Detect which cell encompasses the target text, then output its [x, y] center coordinate. 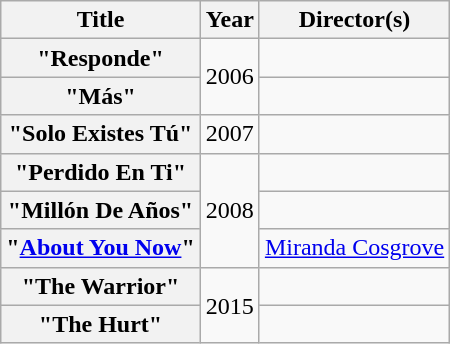
"The Warrior" [101, 286]
Year [230, 20]
2007 [230, 134]
"The Hurt" [101, 324]
2006 [230, 77]
"Millón De Años" [101, 210]
Director(s) [354, 20]
Miranda Cosgrove [354, 248]
Title [101, 20]
2015 [230, 305]
"Más" [101, 96]
"Solo Existes Tú" [101, 134]
2008 [230, 210]
"About You Now" [101, 248]
"Responde" [101, 58]
"Perdido En Ti" [101, 172]
